For the text-containing cell, return its midpoint in (x, y) coordinate format. 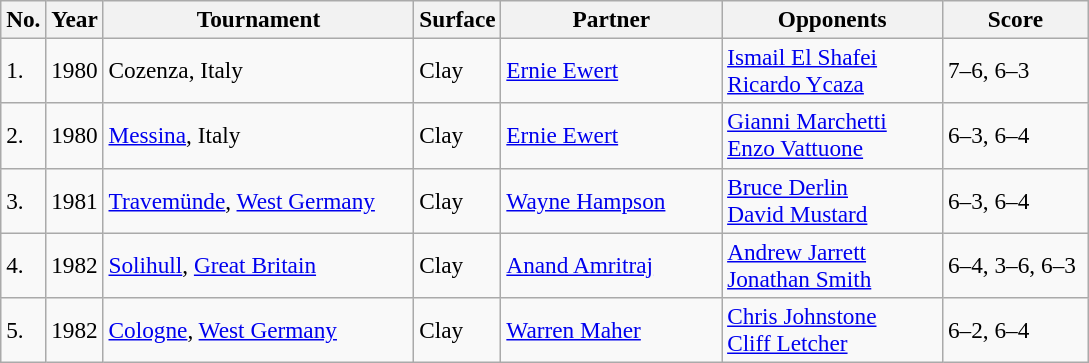
Gianni Marchetti Enzo Vattuone (832, 136)
2. (24, 136)
Travemünde, West Germany (258, 200)
5. (24, 330)
1981 (74, 200)
Cozenza, Italy (258, 70)
Warren Maher (612, 330)
Solihull, Great Britain (258, 264)
Messina, Italy (258, 136)
1. (24, 70)
Score (1016, 19)
Bruce Derlin David Mustard (832, 200)
Cologne, West Germany (258, 330)
Andrew Jarrett Jonathan Smith (832, 264)
Ismail El Shafei Ricardo Ycaza (832, 70)
Anand Amritraj (612, 264)
Partner (612, 19)
6–2, 6–4 (1016, 330)
Chris Johnstone Cliff Letcher (832, 330)
7–6, 6–3 (1016, 70)
6–4, 3–6, 6–3 (1016, 264)
Surface (458, 19)
Tournament (258, 19)
Year (74, 19)
4. (24, 264)
No. (24, 19)
3. (24, 200)
Opponents (832, 19)
Wayne Hampson (612, 200)
